Locate the cell with the specified text and output its [x, y] center coordinate. 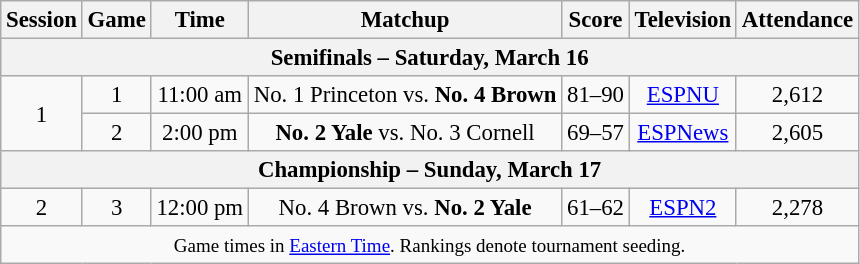
Matchup [404, 20]
81–90 [596, 95]
Session [42, 20]
ESPNews [682, 133]
3 [116, 208]
Time [200, 20]
Semifinals – Saturday, March 16 [430, 58]
Television [682, 20]
Attendance [797, 20]
No. 2 Yale vs. No. 3 Cornell [404, 133]
2,612 [797, 95]
61–62 [596, 208]
No. 4 Brown vs. No. 2 Yale [404, 208]
No. 1 Princeton vs. No. 4 Brown [404, 95]
ESPN2 [682, 208]
2,605 [797, 133]
11:00 am [200, 95]
ESPNU [682, 95]
Game times in Eastern Time. Rankings denote tournament seeding. [430, 245]
69–57 [596, 133]
12:00 pm [200, 208]
2,278 [797, 208]
Championship – Sunday, March 17 [430, 170]
2:00 pm [200, 133]
Game [116, 20]
Score [596, 20]
